Locate the cell with the specified text and output its [x, y] center coordinate. 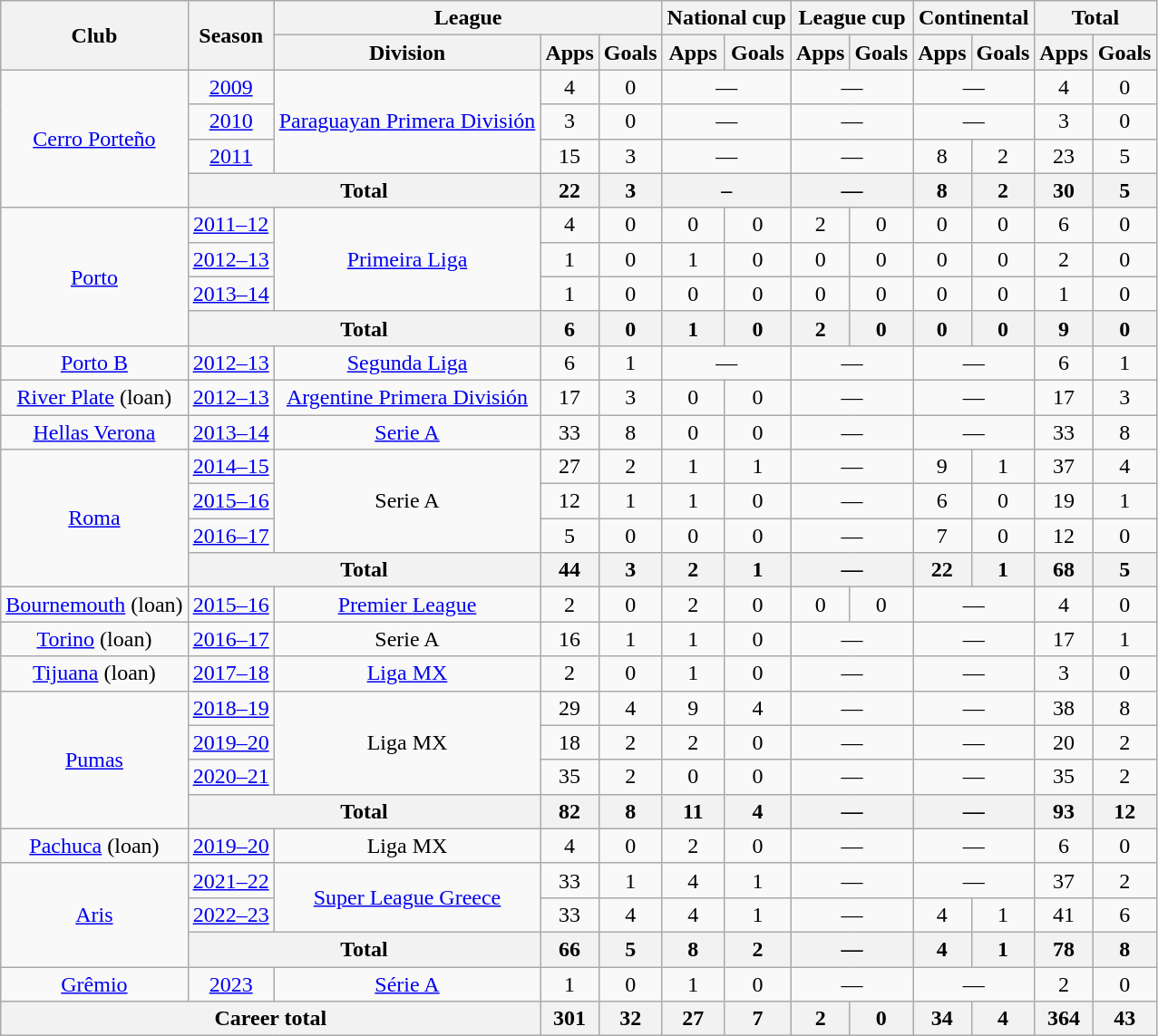
Cerro Porteño [94, 139]
Super League Greece [407, 897]
18 [569, 742]
Primeira Liga [407, 259]
League [468, 18]
Pachuca (loan) [94, 846]
93 [1064, 811]
2010 [230, 121]
19 [1064, 501]
2009 [230, 87]
Argentine Primera División [407, 397]
2018–19 [230, 708]
43 [1124, 1019]
Division [407, 53]
2023 [230, 983]
Premier League [407, 605]
16 [569, 639]
11 [693, 811]
2011 [230, 156]
2020–21 [230, 777]
Season [230, 35]
Porto B [94, 363]
Porto [94, 276]
34 [942, 1019]
Tijuana (loan) [94, 673]
30 [1064, 190]
2017–18 [230, 673]
Segunda Liga [407, 363]
Hellas Verona [94, 432]
– [726, 190]
20 [1064, 742]
29 [569, 708]
44 [569, 570]
2021–22 [230, 880]
301 [569, 1019]
38 [1064, 708]
Continental [974, 18]
River Plate (loan) [94, 397]
League cup [851, 18]
Grêmio [94, 983]
Pumas [94, 760]
Paraguayan Primera División [407, 121]
2022–23 [230, 915]
41 [1064, 915]
15 [569, 156]
Club [94, 35]
National cup [726, 18]
66 [569, 949]
Roma [94, 518]
Bournemouth (loan) [94, 605]
23 [1064, 156]
78 [1064, 949]
2011–12 [230, 225]
2014–15 [230, 467]
364 [1064, 1019]
32 [630, 1019]
Torino (loan) [94, 639]
Série A [407, 983]
Career total [270, 1019]
82 [569, 811]
Aris [94, 915]
68 [1064, 570]
